Provide the (X, Y) coordinate of the cell's center where the given text is located.  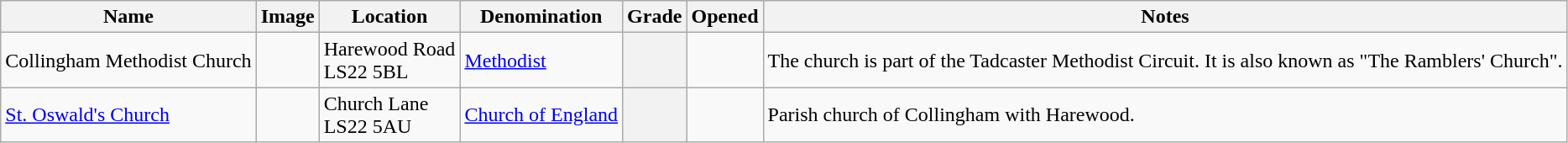
Harewood RoadLS22 5BL (389, 61)
Grade (655, 17)
Notes (1165, 17)
Image (287, 17)
Methodist (541, 61)
Location (389, 17)
Opened (725, 17)
The church is part of the Tadcaster Methodist Circuit. It is also known as "The Ramblers' Church". (1165, 61)
St. Oswald's Church (128, 114)
Parish church of Collingham with Harewood. (1165, 114)
Church of England (541, 114)
Church LaneLS22 5AU (389, 114)
Collingham Methodist Church (128, 61)
Denomination (541, 17)
Name (128, 17)
